Identify which cell holds the provided text, then report its (x, y) central coordinate. 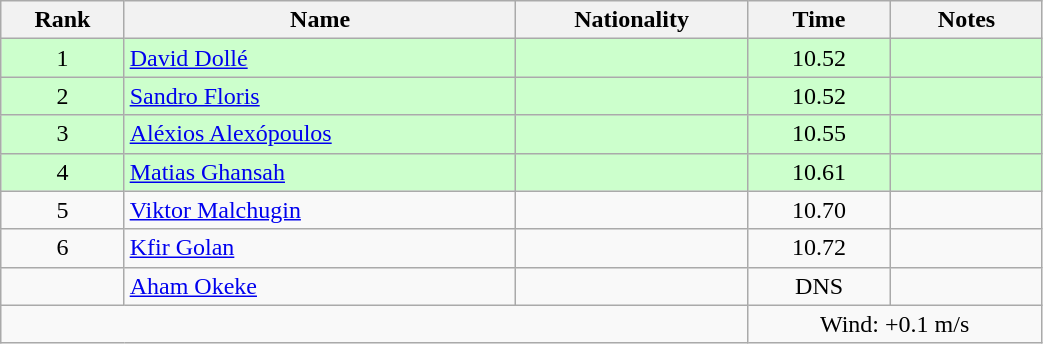
4 (62, 172)
Time (819, 20)
2 (62, 96)
Aham Okeke (320, 286)
10.61 (819, 172)
Nationality (632, 20)
Kfir Golan (320, 248)
DNS (819, 286)
10.70 (819, 210)
David Dollé (320, 58)
10.72 (819, 248)
1 (62, 58)
6 (62, 248)
Matias Ghansah (320, 172)
Wind: +0.1 m/s (894, 324)
Name (320, 20)
3 (62, 134)
Aléxios Alexópoulos (320, 134)
Sandro Floris (320, 96)
Rank (62, 20)
Notes (966, 20)
Viktor Malchugin (320, 210)
5 (62, 210)
10.55 (819, 134)
